Pinpoint the cell where the given text exists, returning its (X, Y) midpoint coordinate. 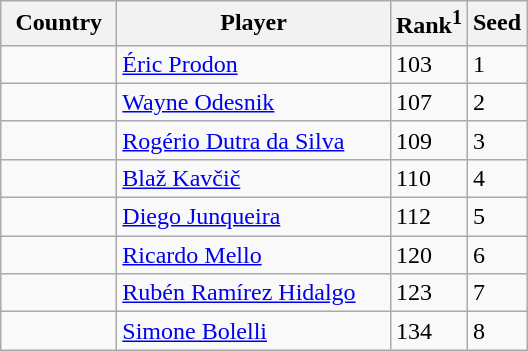
107 (428, 102)
Éric Prodon (254, 64)
123 (428, 293)
Rank1 (428, 24)
Player (254, 24)
Rogério Dutra da Silva (254, 140)
4 (496, 178)
2 (496, 102)
Ricardo Mello (254, 255)
Wayne Odesnik (254, 102)
1 (496, 64)
Country (59, 24)
8 (496, 331)
Simone Bolelli (254, 331)
6 (496, 255)
109 (428, 140)
3 (496, 140)
134 (428, 331)
5 (496, 217)
Blaž Kavčič (254, 178)
112 (428, 217)
Diego Junqueira (254, 217)
7 (496, 293)
110 (428, 178)
Seed (496, 24)
Rubén Ramírez Hidalgo (254, 293)
103 (428, 64)
120 (428, 255)
